Capture the cell that displays the provided text and extract its (X, Y) central coordinate. 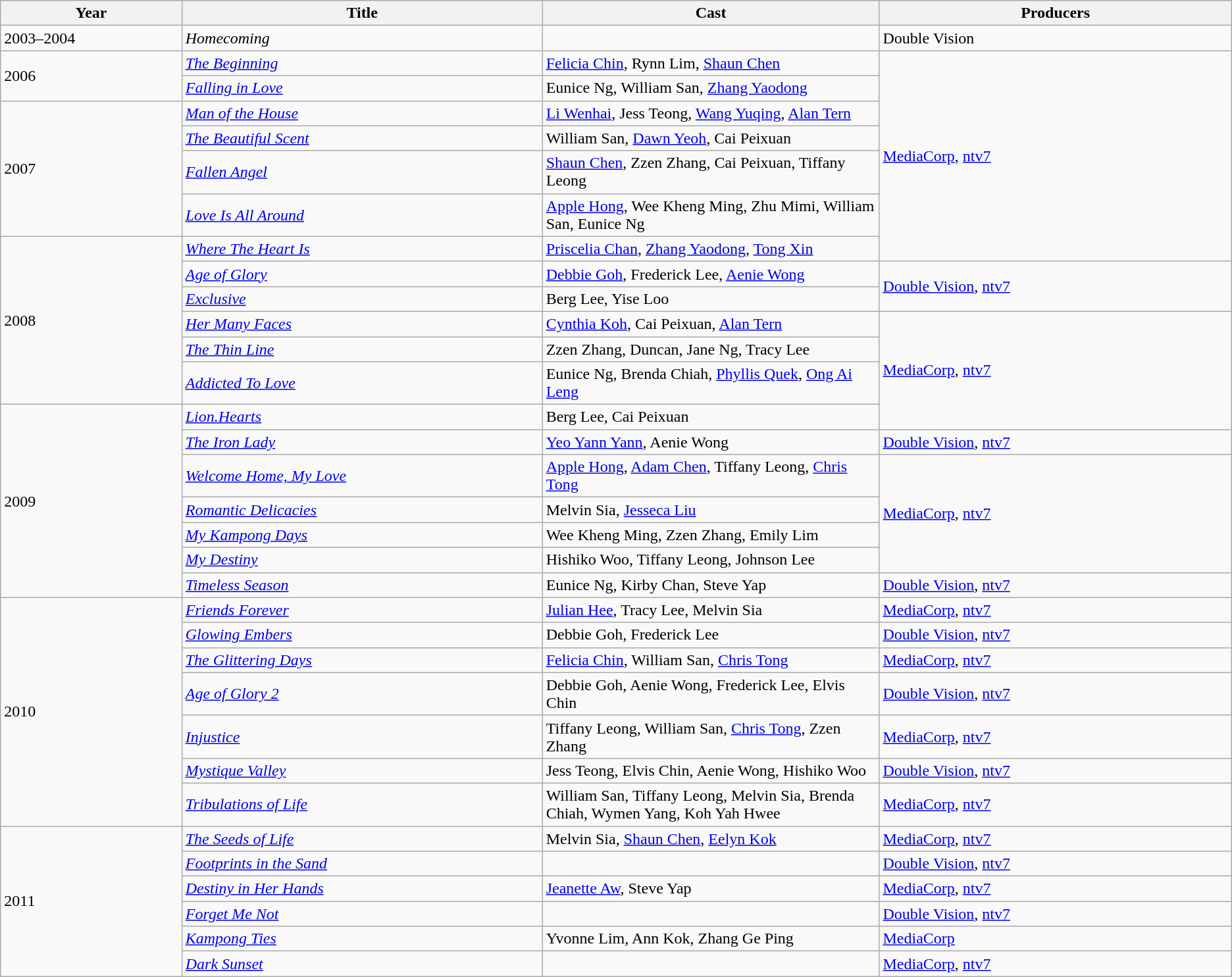
Yvonne Lim, Ann Kok, Zhang Ge Ping (711, 939)
2009 (91, 501)
Where The Heart Is (362, 249)
Li Wenhai, Jess Teong, Wang Yuqing, Alan Tern (711, 113)
Love Is All Around (362, 214)
Mystique Valley (362, 770)
Forget Me Not (362, 914)
Shaun Chen, Zzen Zhang, Cai Peixuan, Tiffany Leong (711, 172)
Debbie Goh, Frederick Lee, Aenie Wong (711, 274)
Priscelia Chan, Zhang Yaodong, Tong Xin (711, 249)
Destiny in Her Hands (362, 889)
Yeo Yann Yann, Aenie Wong (711, 442)
Zzen Zhang, Duncan, Jane Ng, Tracy Lee (711, 349)
2010 (91, 712)
Man of the House (362, 113)
Apple Hong, Wee Kheng Ming, Zhu Mimi, William San, Eunice Ng (711, 214)
The Seeds of Life (362, 839)
My Destiny (362, 560)
William San, Tiffany Leong, Melvin Sia, Brenda Chiah, Wymen Yang, Koh Yah Hwee (711, 804)
Jeanette Aw, Steve Yap (711, 889)
Homecoming (362, 38)
Double Vision (1056, 38)
Producers (1056, 13)
Melvin Sia, Jesseca Liu (711, 510)
The Thin Line (362, 349)
Glowing Embers (362, 635)
Felicia Chin, William San, Chris Tong (711, 660)
Lion.Hearts (362, 417)
2007 (91, 168)
Friends Forever (362, 610)
Hishiko Woo, Tiffany Leong, Johnson Lee (711, 560)
Timeless Season (362, 585)
Felicia Chin, Rynn Lim, Shaun Chen (711, 63)
Wee Kheng Ming, Zzen Zhang, Emily Lim (711, 535)
Berg Lee, Yise Loo (711, 299)
Falling in Love (362, 88)
Debbie Goh, Frederick Lee (711, 635)
Kampong Ties (362, 939)
The Beautiful Scent (362, 138)
Welcome Home, My Love (362, 476)
Cynthia Koh, Cai Peixuan, Alan Tern (711, 324)
Exclusive (362, 299)
Injustice (362, 737)
2003–2004 (91, 38)
Eunice Ng, William San, Zhang Yaodong (711, 88)
MediaCorp (1056, 939)
2008 (91, 320)
2011 (91, 901)
Debbie Goh, Aenie Wong, Frederick Lee, Elvis Chin (711, 693)
Tiffany Leong, William San, Chris Tong, Zzen Zhang (711, 737)
2006 (91, 76)
My Kampong Days (362, 535)
Cast (711, 13)
The Glittering Days (362, 660)
Romantic Delicacies (362, 510)
William San, Dawn Yeoh, Cai Peixuan (711, 138)
Footprints in the Sand (362, 864)
Year (91, 13)
Apple Hong, Adam Chen, Tiffany Leong, Chris Tong (711, 476)
Dark Sunset (362, 964)
Jess Teong, Elvis Chin, Aenie Wong, Hishiko Woo (711, 770)
Berg Lee, Cai Peixuan (711, 417)
Eunice Ng, Brenda Chiah, Phyllis Quek, Ong Ai Leng (711, 383)
The Iron Lady (362, 442)
Fallen Angel (362, 172)
Title (362, 13)
Addicted To Love (362, 383)
Her Many Faces (362, 324)
Age of Glory (362, 274)
Eunice Ng, Kirby Chan, Steve Yap (711, 585)
Age of Glory 2 (362, 693)
Julian Hee, Tracy Lee, Melvin Sia (711, 610)
Melvin Sia, Shaun Chen, Eelyn Kok (711, 839)
Tribulations of Life (362, 804)
The Beginning (362, 63)
